Capture the cell that displays the provided text and extract its [X, Y] central coordinate. 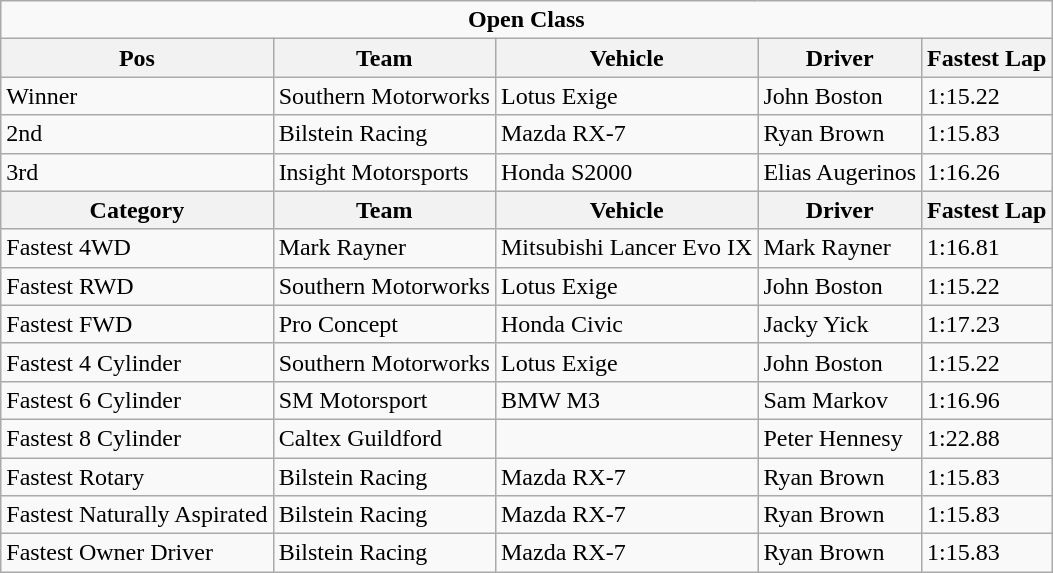
1:16.81 [987, 248]
Honda Civic [626, 324]
Fastest 4WD [137, 248]
Pro Concept [384, 324]
1:16.96 [987, 400]
1:22.88 [987, 438]
Jacky Yick [840, 324]
Fastest 6 Cylinder [137, 400]
Fastest Naturally Aspirated [137, 515]
Fastest FWD [137, 324]
Honda S2000 [626, 172]
1:17.23 [987, 324]
Pos [137, 58]
Mitsubishi Lancer Evo IX [626, 248]
Fastest RWD [137, 286]
Fastest 8 Cylinder [137, 438]
Category [137, 210]
3rd [137, 172]
Fastest Rotary [137, 477]
Fastest Owner Driver [137, 553]
Fastest 4 Cylinder [137, 362]
BMW M3 [626, 400]
2nd [137, 134]
Winner [137, 96]
Sam Markov [840, 400]
Insight Motorsports [384, 172]
Peter Hennesy [840, 438]
Elias Augerinos [840, 172]
SM Motorsport [384, 400]
Open Class [526, 20]
1:16.26 [987, 172]
Caltex Guildford [384, 438]
